Locate the cell with the specified text and output its [x, y] center coordinate. 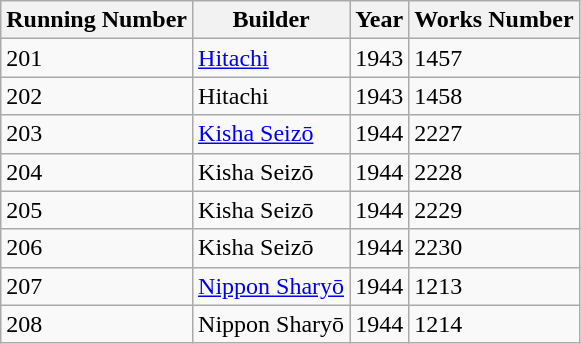
207 [97, 286]
205 [97, 210]
208 [97, 324]
2230 [494, 248]
202 [97, 96]
1458 [494, 96]
204 [97, 172]
203 [97, 134]
1457 [494, 58]
1213 [494, 286]
2229 [494, 210]
Builder [272, 20]
1214 [494, 324]
201 [97, 58]
Year [380, 20]
206 [97, 248]
Running Number [97, 20]
2227 [494, 134]
Works Number [494, 20]
2228 [494, 172]
